Pinpoint the cell where the given text exists, returning its (x, y) midpoint coordinate. 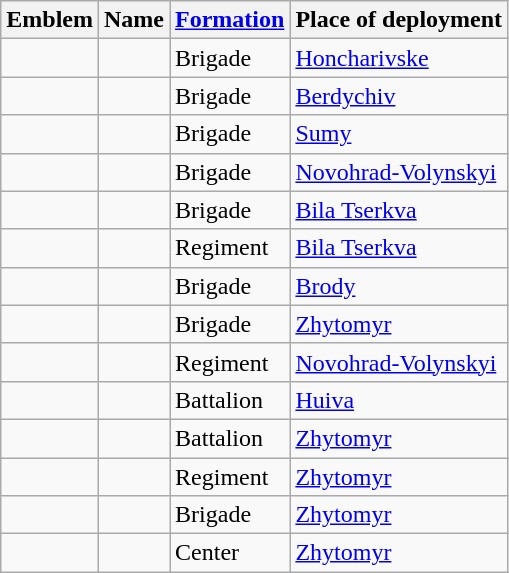
Formation (230, 20)
Emblem (50, 20)
Name (134, 20)
Berdychiv (399, 96)
Center (230, 553)
Place of deployment (399, 20)
Huiva (399, 400)
Sumy (399, 134)
Honcharivske (399, 58)
Brody (399, 286)
